From the cell containing the given text, extract its center point as [X, Y] coordinate. 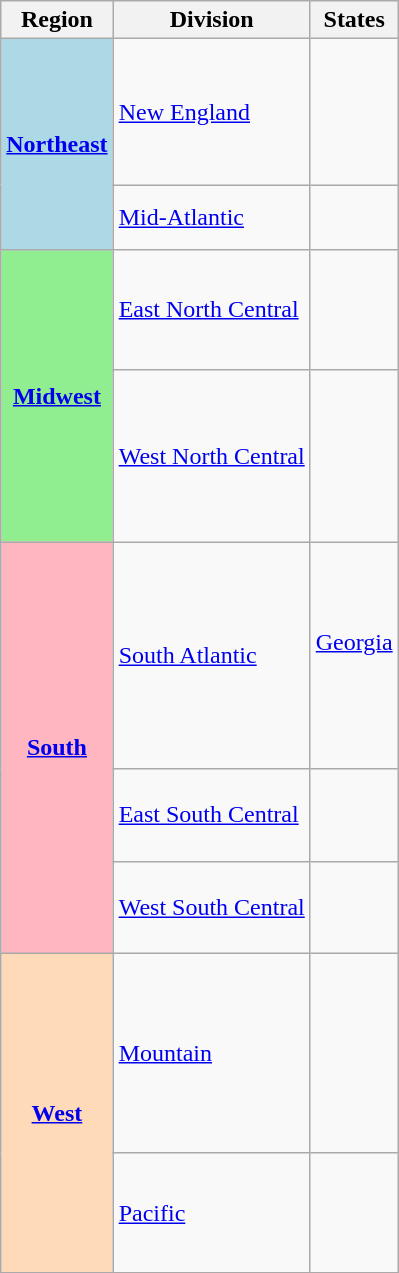
New England [212, 112]
Pacific [212, 1212]
South [57, 748]
West North Central [212, 456]
West [57, 1112]
Region [57, 20]
Georgia [354, 656]
Northeast [57, 144]
Midwest [57, 396]
East North Central [212, 310]
States [354, 20]
Division [212, 20]
South Atlantic [212, 656]
Mountain [212, 1053]
Mid-Atlantic [212, 218]
East South Central [212, 815]
West South Central [212, 907]
